Provide the (x, y) coordinate of the cell's center where the given text is located.  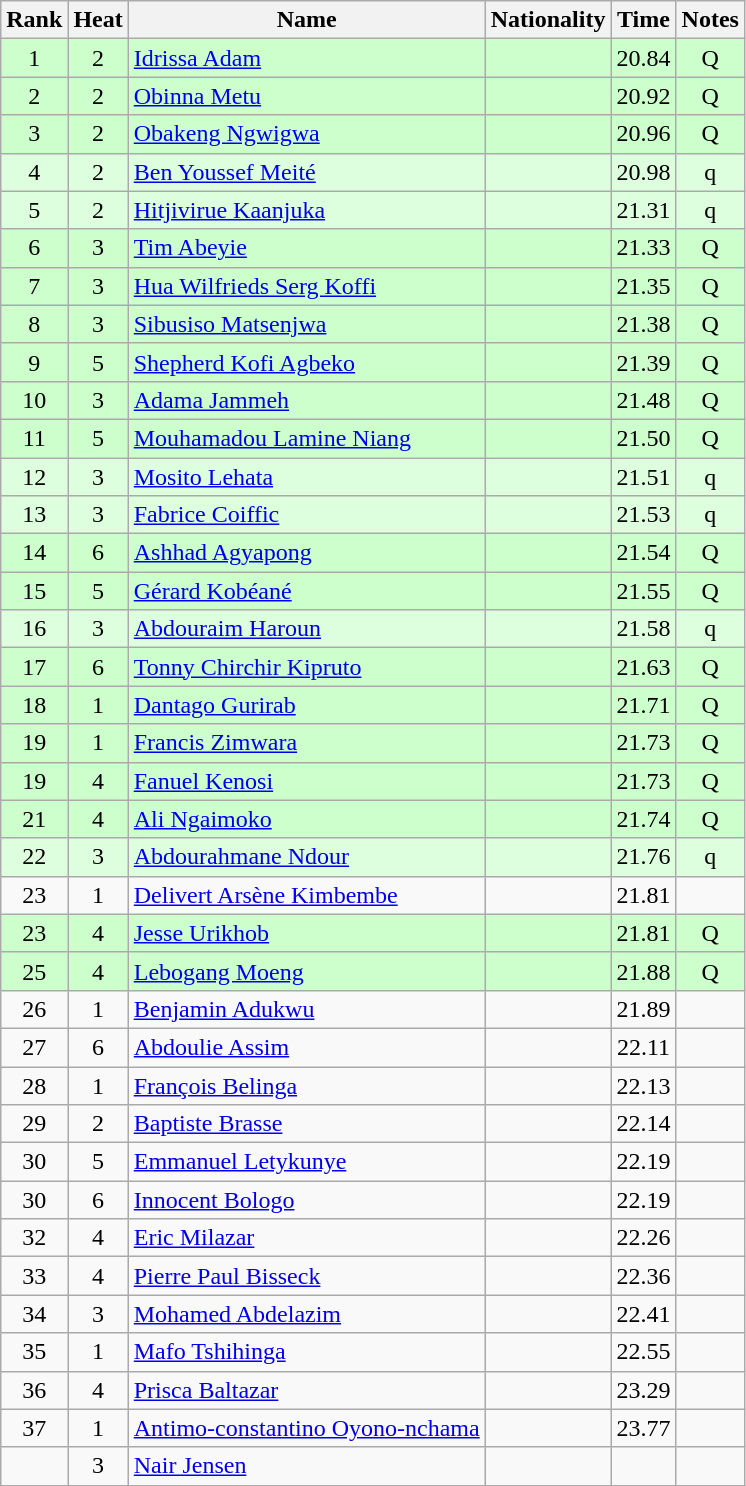
Innocent Bologo (306, 1200)
22 (34, 857)
Ben Youssef Meité (306, 172)
Heat (98, 20)
21.31 (644, 210)
Nair Jensen (306, 1466)
Notes (710, 20)
22.13 (644, 1085)
21.71 (644, 705)
Mafo Tshihinga (306, 1352)
Tim Abeyie (306, 248)
21 (34, 819)
Mouhamadou Lamine Niang (306, 438)
Gérard Kobéané (306, 591)
Dantago Gurirab (306, 705)
21.74 (644, 819)
Name (306, 20)
12 (34, 477)
21.48 (644, 400)
Tonny Chirchir Kipruto (306, 667)
17 (34, 667)
21.33 (644, 248)
Francis Zimwara (306, 743)
Sibusiso Matsenjwa (306, 324)
Shepherd Kofi Agbeko (306, 362)
Adama Jammeh (306, 400)
33 (34, 1276)
Abdoulie Assim (306, 1047)
23.77 (644, 1428)
Ali Ngaimoko (306, 819)
Abdouraim Haroun (306, 629)
Emmanuel Letykunye (306, 1162)
25 (34, 971)
Fanuel Kenosi (306, 781)
Prisca Baltazar (306, 1390)
Time (644, 20)
26 (34, 1009)
21.39 (644, 362)
36 (34, 1390)
21.76 (644, 857)
21.63 (644, 667)
Mohamed Abdelazim (306, 1314)
Abdourahmane Ndour (306, 857)
Idrissa Adam (306, 58)
20.84 (644, 58)
20.92 (644, 96)
21.54 (644, 553)
18 (34, 705)
32 (34, 1238)
21.89 (644, 1009)
Benjamin Adukwu (306, 1009)
Hitjivirue Kaanjuka (306, 210)
16 (34, 629)
27 (34, 1047)
22.11 (644, 1047)
21.58 (644, 629)
Mosito Lehata (306, 477)
21.35 (644, 286)
20.96 (644, 134)
Antimo-constantino Oyono-nchama (306, 1428)
10 (34, 400)
7 (34, 286)
Hua Wilfrieds Serg Koffi (306, 286)
23.29 (644, 1390)
21.55 (644, 591)
Pierre Paul Bisseck (306, 1276)
15 (34, 591)
22.36 (644, 1276)
22.26 (644, 1238)
11 (34, 438)
34 (34, 1314)
Eric Milazar (306, 1238)
21.50 (644, 438)
Baptiste Brasse (306, 1124)
28 (34, 1085)
Lebogang Moeng (306, 971)
21.51 (644, 477)
François Belinga (306, 1085)
9 (34, 362)
35 (34, 1352)
37 (34, 1428)
14 (34, 553)
Jesse Urikhob (306, 933)
Nationality (548, 20)
22.41 (644, 1314)
Obinna Metu (306, 96)
21.38 (644, 324)
21.53 (644, 515)
13 (34, 515)
Delivert Arsène Kimbembe (306, 895)
8 (34, 324)
Rank (34, 20)
Ashhad Agyapong (306, 553)
20.98 (644, 172)
22.55 (644, 1352)
Fabrice Coiffic (306, 515)
22.14 (644, 1124)
21.88 (644, 971)
Obakeng Ngwigwa (306, 134)
29 (34, 1124)
